Return the (x, y) coordinate for the center point of the cell that contains the specified text.  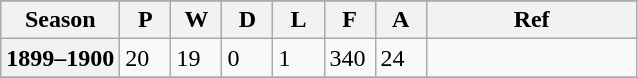
P (146, 20)
Ref (532, 20)
20 (146, 58)
D (248, 20)
Season (60, 20)
L (298, 20)
F (350, 20)
A (400, 20)
1899–1900 (60, 58)
340 (350, 58)
1 (298, 58)
19 (196, 58)
W (196, 20)
0 (248, 58)
24 (400, 58)
